Pinpoint the cell where the given text exists, returning its [x, y] midpoint coordinate. 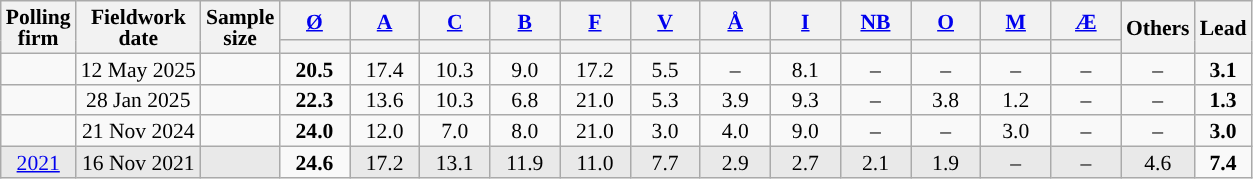
8.0 [525, 132]
13.6 [385, 100]
Others [1158, 27]
3.9 [735, 100]
12 May 2025 [138, 68]
3.1 [1224, 68]
24.6 [314, 162]
Fieldworkdate [138, 27]
20.5 [314, 68]
1.2 [1016, 100]
17.4 [385, 68]
12.0 [385, 132]
21 Nov 2024 [138, 132]
Æ [1086, 20]
Samplesize [240, 27]
9.3 [805, 100]
24.0 [314, 132]
F [595, 20]
5.5 [665, 68]
3.8 [946, 100]
7.4 [1224, 162]
7.0 [455, 132]
4.6 [1158, 162]
V [665, 20]
Lead [1224, 27]
11.9 [525, 162]
2.1 [875, 162]
16 Nov 2021 [138, 162]
2.9 [735, 162]
Å [735, 20]
5.3 [665, 100]
2021 [38, 162]
NB [875, 20]
M [1016, 20]
28 Jan 2025 [138, 100]
Pollingfirm [38, 27]
C [455, 20]
O [946, 20]
I [805, 20]
6.8 [525, 100]
11.0 [595, 162]
4.0 [735, 132]
A [385, 20]
1.9 [946, 162]
8.1 [805, 68]
22.3 [314, 100]
Ø [314, 20]
1.3 [1224, 100]
2.7 [805, 162]
7.7 [665, 162]
B [525, 20]
13.1 [455, 162]
